Extract the (x, y) coordinate from the center of the cell holding the provided text.  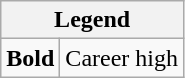
Bold (30, 58)
Legend (92, 20)
Career high (122, 58)
